Provide the [x, y] coordinate of the cell's center where the given text is located.  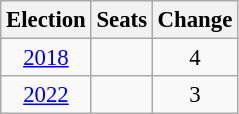
2022 [46, 95]
2018 [46, 58]
Change [194, 20]
4 [194, 58]
3 [194, 95]
Election [46, 20]
Seats [122, 20]
